Find where the given text appears and provide that cell's center as [x, y] coordinate. 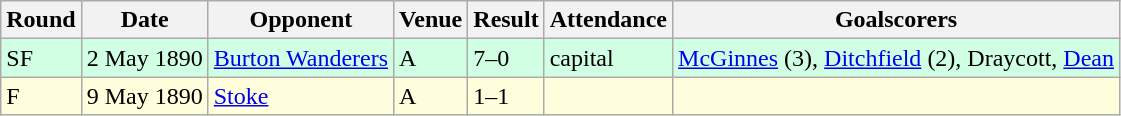
Venue [431, 20]
7–0 [506, 58]
Stoke [300, 96]
F [41, 96]
Result [506, 20]
SF [41, 58]
Goalscorers [896, 20]
Round [41, 20]
2 May 1890 [144, 58]
Date [144, 20]
Attendance [608, 20]
1–1 [506, 96]
capital [608, 58]
McGinnes (3), Ditchfield (2), Draycott, Dean [896, 58]
Burton Wanderers [300, 58]
9 May 1890 [144, 96]
Opponent [300, 20]
